Return (X, Y) of the center of cell containing provided text 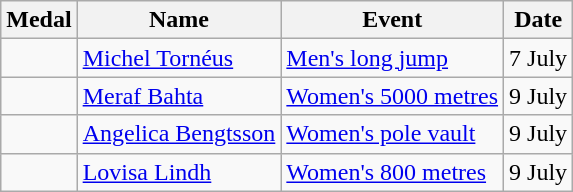
Women's 5000 metres (392, 96)
Michel Tornéus (179, 58)
Name (179, 20)
Lovisa Lindh (179, 172)
Women's 800 metres (392, 172)
Event (392, 20)
Angelica Bengtsson (179, 134)
7 July (538, 58)
Medal (39, 20)
Date (538, 20)
Women's pole vault (392, 134)
Men's long jump (392, 58)
Meraf Bahta (179, 96)
